Extract the [X, Y] coordinate from the center of the cell holding the provided text.  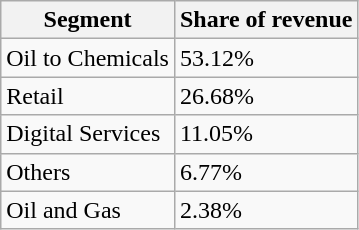
Others [88, 172]
26.68% [266, 96]
Retail [88, 96]
Oil to Chemicals [88, 58]
Segment [88, 20]
Digital Services [88, 134]
11.05% [266, 134]
53.12% [266, 58]
Oil and Gas [88, 210]
6.77% [266, 172]
Share of revenue [266, 20]
2.38% [266, 210]
